Pinpoint the cell where the given text exists, returning its [x, y] midpoint coordinate. 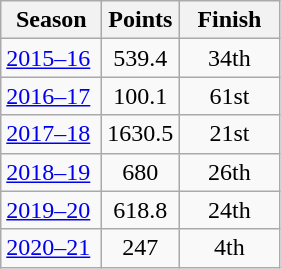
1630.5 [140, 134]
2020–21 [52, 248]
2019–20 [52, 210]
680 [140, 172]
618.8 [140, 210]
24th [230, 210]
Points [140, 20]
2017–18 [52, 134]
247 [140, 248]
2015–16 [52, 58]
34th [230, 58]
21st [230, 134]
26th [230, 172]
2016–17 [52, 96]
4th [230, 248]
Season [52, 20]
Finish [230, 20]
61st [230, 96]
100.1 [140, 96]
2018–19 [52, 172]
539.4 [140, 58]
